Scan for the cell matching the given text and deliver its (x, y) coordinate at center. 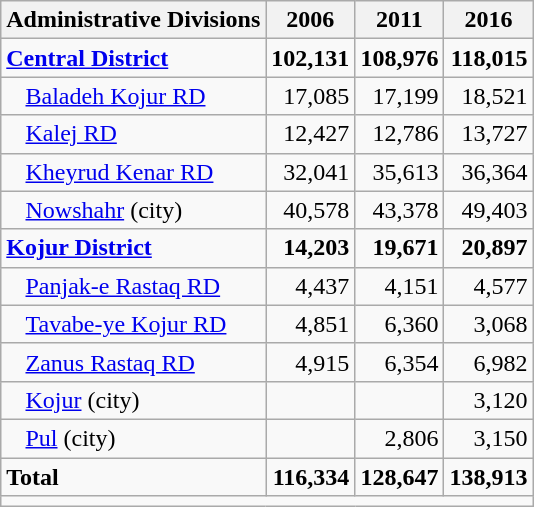
2006 (310, 20)
Central District (134, 58)
20,897 (488, 248)
4,915 (310, 362)
Kalej RD (134, 134)
Total (134, 477)
13,727 (488, 134)
3,120 (488, 400)
4,577 (488, 286)
118,015 (488, 58)
Administrative Divisions (134, 20)
138,913 (488, 477)
19,671 (400, 248)
40,578 (310, 210)
Baladeh Kojur RD (134, 96)
4,437 (310, 286)
Pul (city) (134, 438)
3,150 (488, 438)
14,203 (310, 248)
116,334 (310, 477)
2,806 (400, 438)
12,427 (310, 134)
6,354 (400, 362)
4,851 (310, 324)
Kojur (city) (134, 400)
36,364 (488, 172)
49,403 (488, 210)
18,521 (488, 96)
Kheyrud Kenar RD (134, 172)
Panjak-e Rastaq RD (134, 286)
128,647 (400, 477)
Zanus Rastaq RD (134, 362)
Kojur District (134, 248)
6,982 (488, 362)
17,085 (310, 96)
Nowshahr (city) (134, 210)
Tavabe-ye Kojur RD (134, 324)
4,151 (400, 286)
17,199 (400, 96)
43,378 (400, 210)
3,068 (488, 324)
108,976 (400, 58)
2011 (400, 20)
6,360 (400, 324)
102,131 (310, 58)
32,041 (310, 172)
2016 (488, 20)
12,786 (400, 134)
35,613 (400, 172)
